Pinpoint the cell where the given text exists, returning its (X, Y) midpoint coordinate. 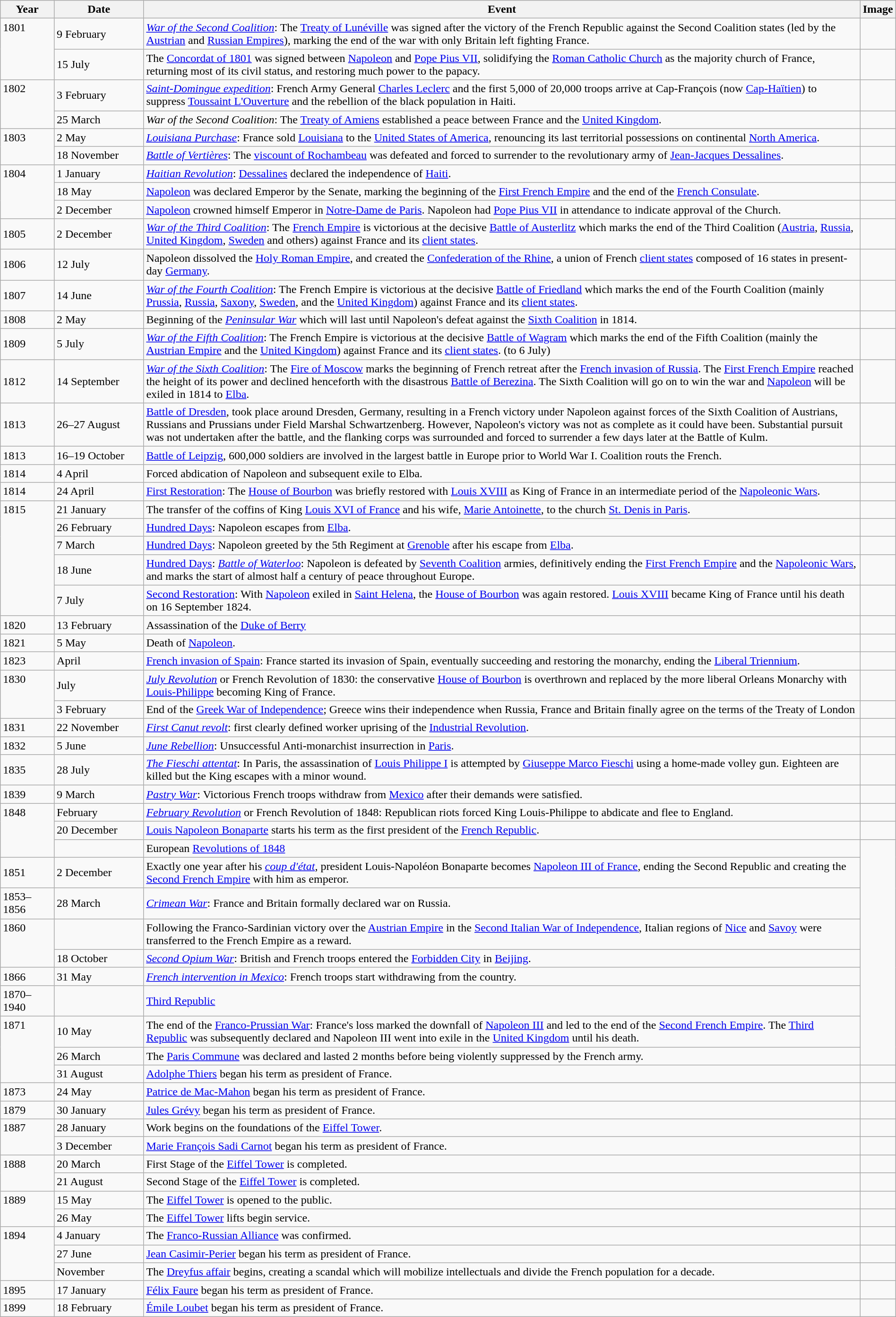
Death of Napoleon. (502, 643)
1835 (27, 770)
April (98, 661)
First Canut revolt: first clearly defined worker uprising of the Industrial Revolution. (502, 728)
1802 (27, 104)
1899 (27, 1308)
1801 (27, 49)
15 July (98, 64)
31 August (98, 1074)
24 May (98, 1092)
1815 (27, 558)
5 July (98, 344)
1803 (27, 146)
26–27 August (98, 425)
1831 (27, 728)
1848 (27, 830)
French intervention in Mexico: French troops start withdrawing from the country. (502, 976)
Patrice de Mac-Mahon began his term as president of France. (502, 1092)
Work begins on the foundations of the Eiffel Tower. (502, 1128)
18 November (98, 155)
1805 (27, 233)
28 January (98, 1128)
The Dreyfus affair begins, creating a scandal which will mobilize intellectuals and divide the French population for a decade. (502, 1272)
20 December (98, 830)
The Franco-Russian Alliance was confirmed. (502, 1236)
27 June (98, 1254)
1821 (27, 643)
November (98, 1272)
1888 (27, 1173)
June Rebellion: Unsuccessful Anti-monarchist insurrection in Paris. (502, 746)
14 September (98, 381)
1851 (27, 872)
4 April (98, 473)
Assassination of the Duke of Berry (502, 625)
First Restoration: The House of Bourbon was briefly restored with Louis XVIII as King of France in an intermediate period of the Napoleonic Wars. (502, 491)
21 August (98, 1182)
Third Republic (502, 1001)
Marie François Sadi Carnot began his term as president of France. (502, 1146)
Émile Loubet began his term as president of France. (502, 1308)
1889 (27, 1209)
17 January (98, 1290)
1860 (27, 943)
Pastry War: Victorious French troops withdraw from Mexico after their demands were satisfied. (502, 794)
1809 (27, 344)
Crimean War: France and Britain formally declared war on Russia. (502, 904)
18 October (98, 958)
18 May (98, 191)
1887 (27, 1137)
July (98, 685)
Hundred Days: Napoleon escapes from Elba. (502, 527)
Jules Grévy began his term as president of France. (502, 1110)
1853–1856 (27, 904)
24 April (98, 491)
20 March (98, 1164)
The transfer of the coffins of King Louis XVI of France and his wife, Marie Antoinette, to the church St. Denis in Paris. (502, 509)
Haitian Revolution: Dessalines declared the independence of Haiti. (502, 173)
Adolphe Thiers began his term as president of France. (502, 1074)
26 February (98, 527)
7 July (98, 600)
The Paris Commune was declared and lasted 2 months before being violently suppressed by the French army. (502, 1056)
30 January (98, 1110)
Second Stage of the Eiffel Tower is completed. (502, 1182)
14 June (98, 295)
18 February (98, 1308)
1 January (98, 173)
February (98, 812)
February Revolution or French Revolution of 1848: Republican riots forced King Louis-Philippe to abdicate and flee to England. (502, 812)
Event (502, 9)
1866 (27, 976)
1806 (27, 265)
9 March (98, 794)
Jean Casimir-Perier began his term as president of France. (502, 1254)
25 March (98, 120)
21 January (98, 509)
1873 (27, 1092)
1804 (27, 191)
Date (98, 9)
Napoleon was declared Emperor by the Senate, marking the beginning of the First French Empire and the end of the French Consulate. (502, 191)
13 February (98, 625)
Forced abdication of Napoleon and subsequent exile to Elba. (502, 473)
Image (878, 9)
1823 (27, 661)
European Revolutions of 1848 (502, 848)
War of the Second Coalition: The Treaty of Amiens established a peace between France and the United Kingdom. (502, 120)
7 March (98, 545)
Louis Napoleon Bonaparte starts his term as the first president of the French Republic. (502, 830)
Year (27, 9)
26 May (98, 1218)
Félix Faure began his term as president of France. (502, 1290)
1870–1940 (27, 1001)
28 July (98, 770)
1894 (27, 1254)
1820 (27, 625)
1830 (27, 695)
3 December (98, 1146)
First Stage of the Eiffel Tower is completed. (502, 1164)
Louisiana Purchase: France sold Louisiana to the United States of America, renouncing its last territorial possessions on continental North America. (502, 138)
26 March (98, 1056)
5 May (98, 643)
18 June (98, 570)
Napoleon crowned himself Emperor in Notre-Dame de Paris. Napoleon had Pope Pius VII in attendance to indicate approval of the Church. (502, 209)
28 March (98, 904)
1812 (27, 381)
Beginning of the Peninsular War which will last until Napoleon's defeat against the Sixth Coalition in 1814. (502, 320)
22 November (98, 728)
French invasion of Spain: France started its invasion of Spain, eventually succeeding and restoring the monarchy, ending the Liberal Triennium. (502, 661)
31 May (98, 976)
Battle of Leipzig, 600,000 soldiers are involved in the largest battle in Europe prior to World War I. Coalition routs the French. (502, 456)
Hundred Days: Napoleon greeted by the 5th Regiment at Grenoble after his escape from Elba. (502, 545)
10 May (98, 1031)
1871 (27, 1049)
1895 (27, 1290)
1808 (27, 320)
9 February (98, 34)
1879 (27, 1110)
15 May (98, 1200)
The Eiffel Tower lifts begin service. (502, 1218)
Battle of Vertières: The viscount of Rochambeau was defeated and forced to surrender to the revolutionary army of Jean-Jacques Dessalines. (502, 155)
12 July (98, 265)
1807 (27, 295)
4 January (98, 1236)
Second Opium War: British and French troops entered the Forbidden City in Beijing. (502, 958)
1839 (27, 794)
The Eiffel Tower is opened to the public. (502, 1200)
1832 (27, 746)
16–19 October (98, 456)
5 June (98, 746)
